From the cell containing the given text, extract its center point as (X, Y) coordinate. 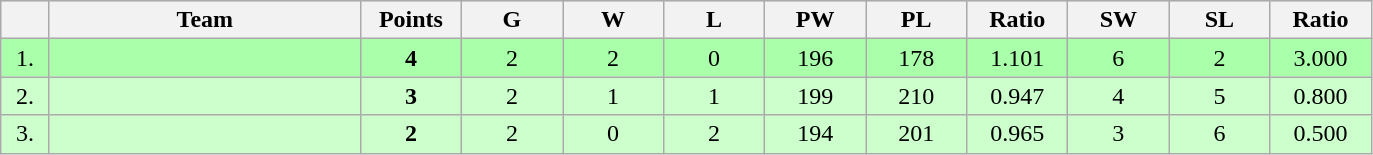
Points (410, 20)
L (714, 20)
PL (916, 20)
3. (26, 134)
0.947 (1018, 96)
SL (1220, 20)
2. (26, 96)
Team (204, 20)
201 (916, 134)
3.000 (1320, 58)
194 (816, 134)
G (512, 20)
1. (26, 58)
0.500 (1320, 134)
PW (816, 20)
178 (916, 58)
SW (1118, 20)
0.965 (1018, 134)
5 (1220, 96)
196 (816, 58)
0.800 (1320, 96)
210 (916, 96)
199 (816, 96)
W (612, 20)
1.101 (1018, 58)
